Determine the [X, Y] coordinate at the center of the cell enclosing the given text.  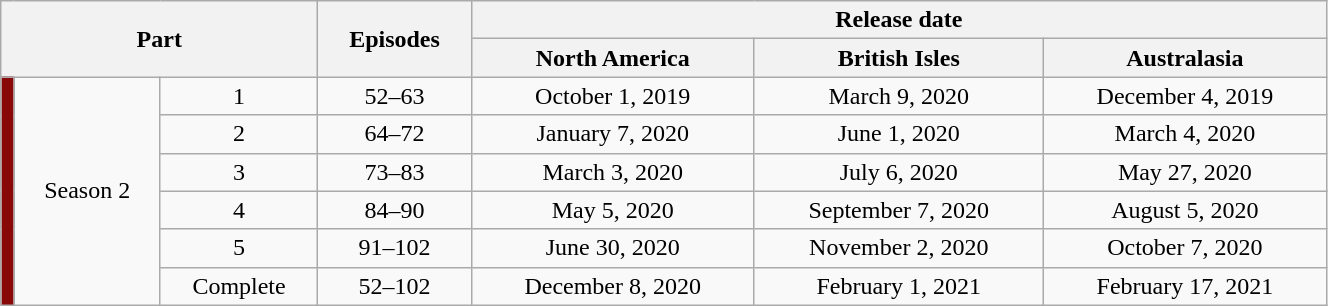
August 5, 2020 [1184, 210]
January 7, 2020 [612, 134]
March 3, 2020 [612, 172]
Episodes [394, 39]
Complete [238, 286]
May 27, 2020 [1184, 172]
December 8, 2020 [612, 286]
91–102 [394, 248]
October 7, 2020 [1184, 248]
May 5, 2020 [612, 210]
Season 2 [87, 191]
June 1, 2020 [898, 134]
64–72 [394, 134]
Release date [898, 20]
June 30, 2020 [612, 248]
December 4, 2019 [1184, 96]
73–83 [394, 172]
Part [160, 39]
84–90 [394, 210]
February 17, 2021 [1184, 286]
3 [238, 172]
March 4, 2020 [1184, 134]
1 [238, 96]
5 [238, 248]
November 2, 2020 [898, 248]
52–102 [394, 286]
British Isles [898, 58]
October 1, 2019 [612, 96]
February 1, 2021 [898, 286]
4 [238, 210]
September 7, 2020 [898, 210]
2 [238, 134]
North America [612, 58]
52–63 [394, 96]
Australasia [1184, 58]
July 6, 2020 [898, 172]
March 9, 2020 [898, 96]
